Detect which cell encompasses the target text, then output its [X, Y] center coordinate. 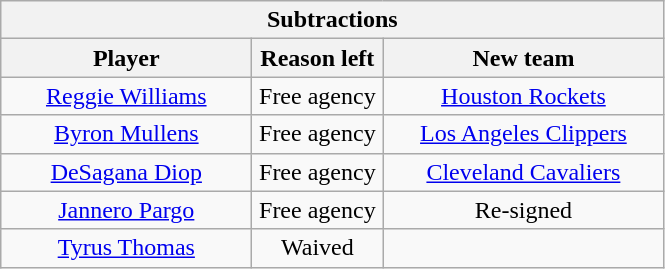
Re-signed [524, 210]
Waived [318, 248]
Los Angeles Clippers [524, 134]
Jannero Pargo [126, 210]
Player [126, 58]
New team [524, 58]
Subtractions [332, 20]
DeSagana Diop [126, 172]
Tyrus Thomas [126, 248]
Cleveland Cavaliers [524, 172]
Houston Rockets [524, 96]
Reggie Williams [126, 96]
Reason left [318, 58]
Byron Mullens [126, 134]
